Extract the [X, Y] coordinate from the center of the cell holding the provided text.  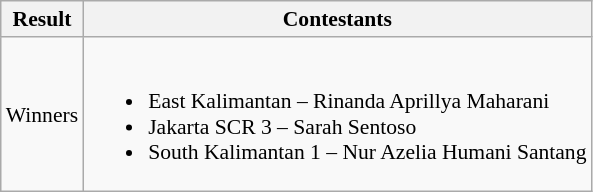
East Kalimantan – Rinanda Aprillya MaharaniJakarta SCR 3 – Sarah SentosoSouth Kalimantan 1 – Nur Azelia Humani Santang [337, 114]
Result [42, 19]
Winners [42, 114]
Contestants [337, 19]
